Detect which cell encompasses the target text, then output its (x, y) center coordinate. 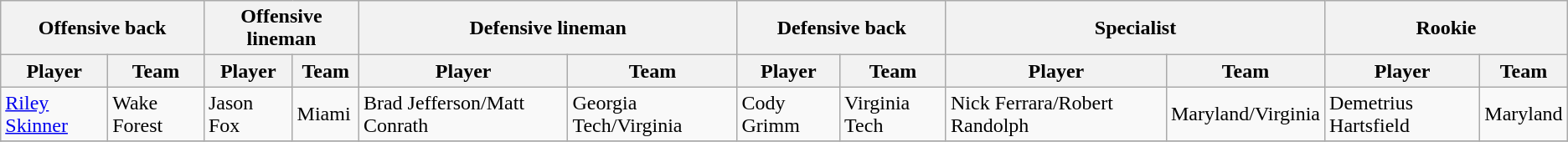
Maryland (1524, 114)
Wake Forest (156, 114)
Defensive back (841, 28)
Miami (325, 114)
Brad Jefferson/Matt Conrath (463, 114)
Jason Fox (248, 114)
Specialist (1135, 28)
Virginia Tech (893, 114)
Offensive back (102, 28)
Cody Grimm (789, 114)
Maryland/Virginia (1245, 114)
Offensive lineman (281, 28)
Rookie (1447, 28)
Riley Skinner (54, 114)
Georgia Tech/Virginia (652, 114)
Defensive lineman (548, 28)
Demetrius Hartsfield (1402, 114)
Nick Ferrara/Robert Randolph (1055, 114)
